Return [x, y] of the center of cell containing provided text 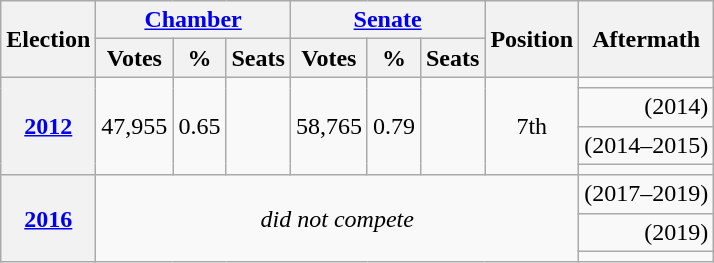
0.65 [200, 126]
2016 [48, 218]
did not compete [338, 218]
47,955 [134, 126]
2012 [48, 126]
Aftermath [646, 39]
58,765 [328, 126]
Chamber [194, 20]
(2017–2019) [646, 194]
Senate [388, 20]
(2014–2015) [646, 145]
0.79 [394, 126]
(2019) [646, 232]
Election [48, 39]
Position [532, 39]
(2014) [646, 107]
7th [532, 126]
